Detect which cell encompasses the target text, then output its [X, Y] center coordinate. 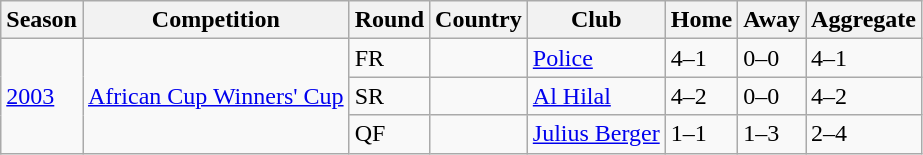
FR [389, 58]
Al Hilal [596, 96]
2003 [42, 96]
Club [596, 20]
Home [701, 20]
Police [596, 58]
1–1 [701, 134]
Season [42, 20]
SR [389, 96]
2–4 [864, 134]
Julius Berger [596, 134]
Competition [216, 20]
Round [389, 20]
QF [389, 134]
Country [479, 20]
Away [772, 20]
African Cup Winners' Cup [216, 96]
1–3 [772, 134]
Aggregate [864, 20]
